Provide the [X, Y] coordinate of the cell's center where the given text is located.  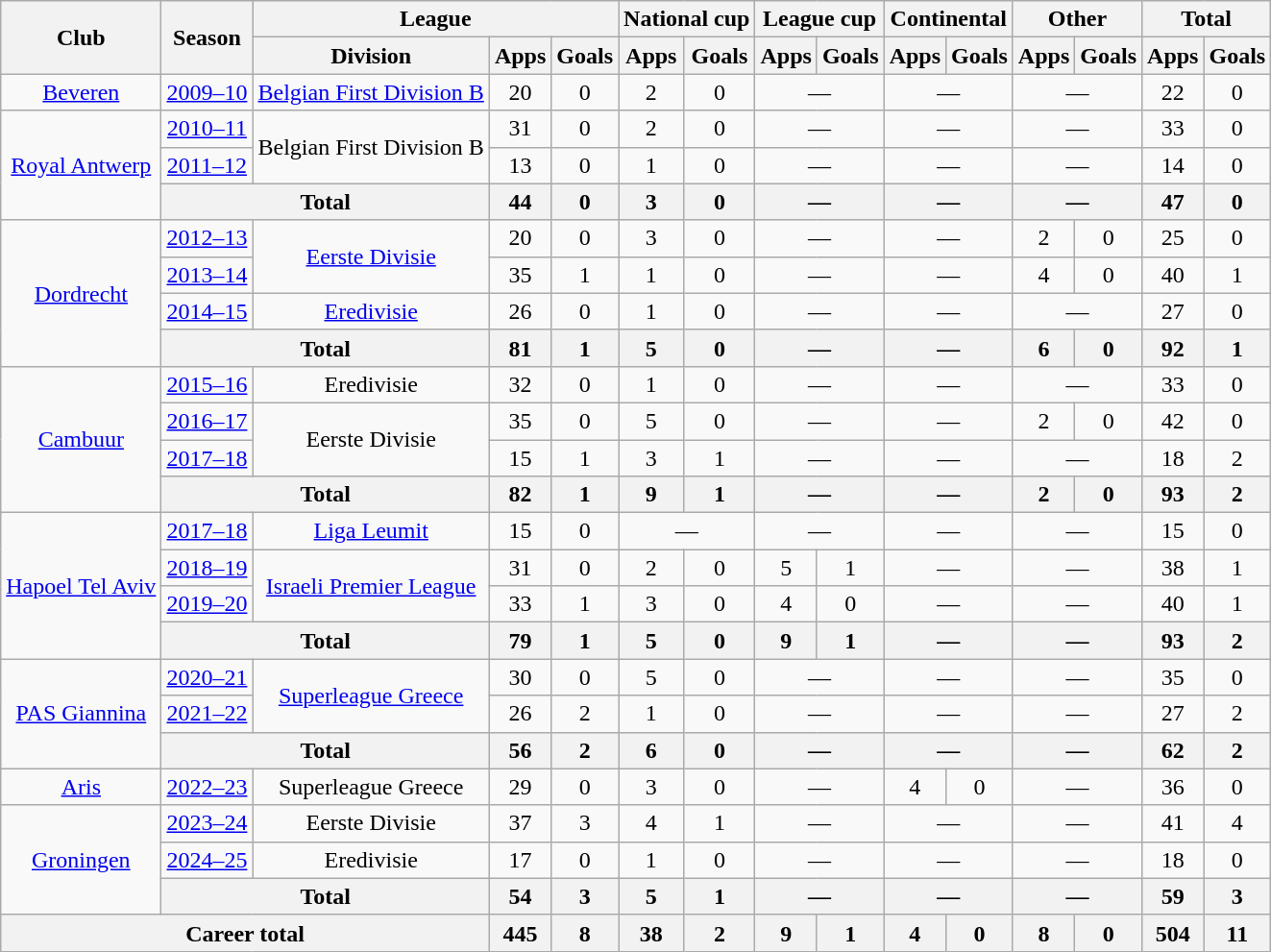
32 [520, 384]
41 [1173, 823]
Division [371, 56]
Dordrecht [81, 293]
Royal Antwerp [81, 165]
Israeli Premier League [371, 586]
2019–20 [208, 604]
79 [520, 641]
2011–12 [208, 165]
81 [520, 348]
Liga Leumit [371, 531]
2020–21 [208, 677]
PAS Giannina [81, 714]
25 [1173, 238]
2012–13 [208, 238]
Club [81, 37]
47 [1173, 202]
Season [208, 37]
Continental [948, 19]
29 [520, 787]
37 [520, 823]
445 [520, 933]
2013–14 [208, 275]
504 [1173, 933]
2015–16 [208, 384]
44 [520, 202]
17 [520, 860]
League cup [819, 19]
22 [1173, 92]
Career total [246, 933]
Other [1077, 19]
2023–24 [208, 823]
36 [1173, 787]
13 [520, 165]
59 [1173, 896]
Hapoel Tel Aviv [81, 586]
2022–23 [208, 787]
62 [1173, 750]
54 [520, 896]
2010–11 [208, 129]
82 [520, 495]
30 [520, 677]
Beveren [81, 92]
2024–25 [208, 860]
92 [1173, 348]
2014–15 [208, 311]
National cup [687, 19]
11 [1237, 933]
2021–22 [208, 714]
2016–17 [208, 421]
Cambuur [81, 439]
42 [1173, 421]
Groningen [81, 860]
14 [1173, 165]
2018–19 [208, 568]
2009–10 [208, 92]
Aris [81, 787]
League [436, 19]
56 [520, 750]
